For the text-containing cell, return its midpoint in [X, Y] coordinate format. 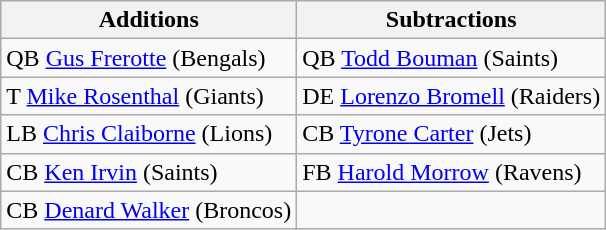
LB Chris Claiborne (Lions) [149, 134]
Additions [149, 20]
T Mike Rosenthal (Giants) [149, 96]
CB Ken Irvin (Saints) [149, 172]
FB Harold Morrow (Ravens) [452, 172]
DE Lorenzo Bromell (Raiders) [452, 96]
CB Denard Walker (Broncos) [149, 210]
QB Gus Frerotte (Bengals) [149, 58]
Subtractions [452, 20]
QB Todd Bouman (Saints) [452, 58]
CB Tyrone Carter (Jets) [452, 134]
